Return the (X, Y) coordinate for the center point of the cell that contains the specified text.  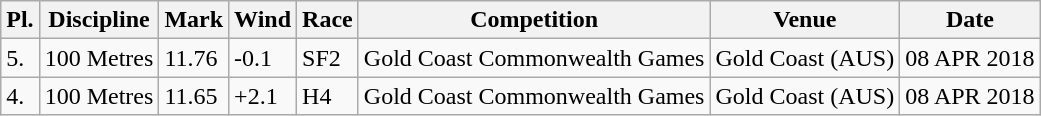
SF2 (328, 58)
Date (970, 20)
-0.1 (263, 58)
Competition (534, 20)
Venue (805, 20)
+2.1 (263, 96)
Pl. (20, 20)
Mark (194, 20)
Wind (263, 20)
Discipline (99, 20)
H4 (328, 96)
11.65 (194, 96)
Race (328, 20)
5. (20, 58)
4. (20, 96)
11.76 (194, 58)
